Return (x, y) of the center of cell containing provided text 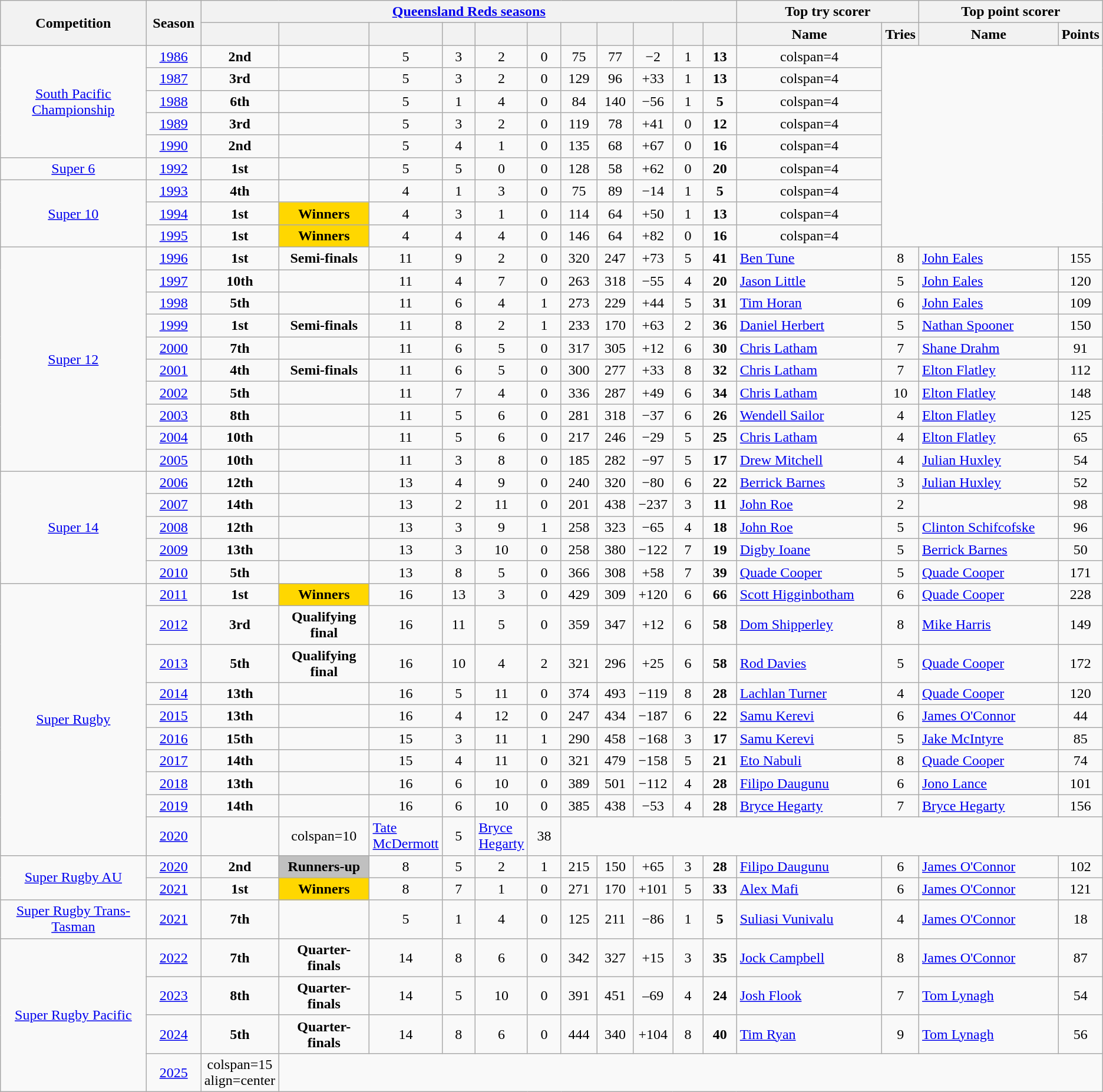
Suliasi Vunivalu (810, 919)
501 (615, 783)
296 (615, 663)
−86 (653, 919)
44 (1081, 716)
347 (615, 624)
Super 10 (73, 213)
281 (579, 415)
−119 (653, 694)
Josh Flook (810, 995)
−2 (653, 57)
1997 (173, 281)
91 (1081, 348)
33 (720, 889)
135 (579, 146)
2006 (173, 482)
66 (720, 594)
+49 (653, 393)
114 (579, 213)
Scott Higginbotham (810, 594)
309 (615, 594)
263 (579, 281)
68 (615, 146)
Jono Lance (989, 783)
Tries (900, 34)
85 (1081, 739)
2000 (173, 348)
Mike Harris (989, 624)
+44 (653, 303)
Nathan Spooner (989, 326)
340 (615, 1034)
2004 (173, 438)
185 (579, 460)
2002 (173, 393)
98 (1081, 505)
217 (579, 438)
Top try scorer (827, 12)
2019 (173, 806)
Points (1081, 34)
Super Rugby Pacific (73, 1015)
South Pacific Championship (73, 101)
2022 (173, 958)
1992 (173, 168)
26 (720, 415)
228 (1081, 594)
385 (579, 806)
2008 (173, 527)
Eto Nabuli (810, 761)
2003 (173, 415)
2018 (173, 783)
119 (579, 124)
+73 (653, 258)
Super 14 (73, 527)
101 (1081, 783)
Super Rugby AU (73, 878)
429 (579, 594)
246 (615, 438)
451 (615, 995)
Ben Tune (810, 258)
Drew Mitchell (810, 460)
271 (579, 889)
Alex Mafi (810, 889)
391 (579, 995)
+62 (653, 168)
493 (615, 694)
2010 (173, 572)
308 (615, 572)
229 (615, 303)
317 (579, 348)
−55 (653, 281)
201 (579, 505)
Super Rugby Trans-Tasman (73, 919)
458 (615, 739)
19 (720, 550)
1990 (173, 146)
32 (720, 370)
+41 (653, 124)
39 (720, 572)
Queensland Reds seasons (469, 12)
2007 (173, 505)
−168 (653, 739)
327 (615, 958)
148 (1081, 393)
+50 (653, 213)
2025 (173, 1072)
2023 (173, 995)
1987 (173, 79)
84 (579, 101)
56 (1081, 1034)
77 (615, 57)
Super 6 (73, 168)
1993 (173, 191)
112 (1081, 370)
479 (615, 761)
colspan=10 (324, 836)
2013 (173, 663)
380 (615, 550)
1998 (173, 303)
50 (1081, 550)
1994 (173, 213)
389 (579, 783)
24 (720, 995)
−237 (653, 505)
Runners-up (324, 866)
89 (615, 191)
+58 (653, 572)
Jake McIntyre (989, 739)
1989 (173, 124)
1996 (173, 258)
−14 (653, 191)
300 (579, 370)
215 (579, 866)
121 (1081, 889)
323 (615, 527)
Daniel Herbert (810, 326)
Wendell Sailor (810, 415)
434 (615, 716)
78 (615, 124)
Dom Shipperley (810, 624)
2014 (173, 694)
149 (1081, 624)
146 (579, 236)
2015 (173, 716)
359 (579, 624)
40 (720, 1034)
171 (1081, 572)
Season (173, 23)
36 (720, 326)
−37 (653, 415)
1999 (173, 326)
342 (579, 958)
2009 (173, 550)
Tate McDermott (405, 836)
2001 (173, 370)
282 (615, 460)
Jason Little (810, 281)
−158 (653, 761)
290 (579, 739)
+120 (653, 594)
−122 (653, 550)
Lachlan Turner (810, 694)
Top point scorer (1010, 12)
−112 (653, 783)
52 (1081, 482)
2011 (173, 594)
15th (239, 739)
2005 (173, 460)
30 (720, 348)
–69 (653, 995)
+25 (653, 663)
277 (615, 370)
2016 (173, 739)
336 (579, 393)
Super 12 (73, 359)
−187 (653, 716)
Clinton Schifcofske (989, 527)
129 (579, 79)
+67 (653, 146)
155 (1081, 258)
211 (615, 919)
87 (1081, 958)
140 (615, 101)
1995 (173, 236)
Tim Horan (810, 303)
−97 (653, 460)
−53 (653, 806)
−29 (653, 438)
2012 (173, 624)
Rod Davies (810, 663)
109 (1081, 303)
65 (1081, 438)
25 (720, 438)
+15 (653, 958)
1986 (173, 57)
41 (720, 258)
6th (239, 101)
34 (720, 393)
+104 (653, 1034)
444 (579, 1034)
Shane Drahm (989, 348)
287 (615, 393)
156 (1081, 806)
233 (579, 326)
Competition (73, 23)
38 (544, 836)
1988 (173, 101)
colspan=15 align=center (239, 1072)
+82 (653, 236)
74 (1081, 761)
Digby Ioane (810, 550)
374 (579, 694)
240 (579, 482)
366 (579, 572)
Jock Campbell (810, 958)
−56 (653, 101)
−65 (653, 527)
+101 (653, 889)
Tim Ryan (810, 1034)
−80 (653, 482)
128 (579, 168)
172 (1081, 663)
Super Rugby (73, 719)
2024 (173, 1034)
21 (720, 761)
102 (1081, 866)
+65 (653, 866)
273 (579, 303)
2017 (173, 761)
31 (720, 303)
305 (615, 348)
+63 (653, 326)
35 (720, 958)
